Return (X, Y) of the center of cell containing provided text 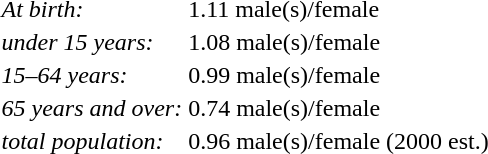
15–64 years: (92, 75)
under 15 years: (92, 42)
65 years and over: (92, 108)
